Extract the (x, y) coordinate from the center of the cell holding the provided text.  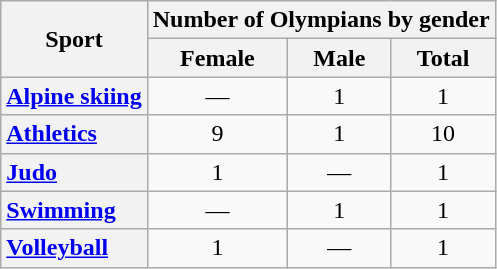
Athletics (74, 134)
Swimming (74, 210)
Alpine skiing (74, 96)
Male (340, 58)
10 (443, 134)
Female (217, 58)
Judo (74, 172)
Volleyball (74, 248)
Total (443, 58)
9 (217, 134)
Number of Olympians by gender (321, 20)
Sport (74, 39)
